Search for the cell housing the specified text and yield its (X, Y) center coordinate. 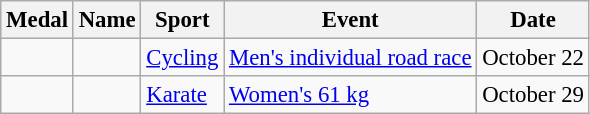
Sport (182, 20)
Cycling (182, 58)
Date (533, 20)
Event (350, 20)
Name (107, 20)
October 22 (533, 58)
Women's 61 kg (350, 95)
Karate (182, 95)
October 29 (533, 95)
Men's individual road race (350, 58)
Medal (38, 20)
